Pinpoint the cell where the given text exists, returning its [X, Y] midpoint coordinate. 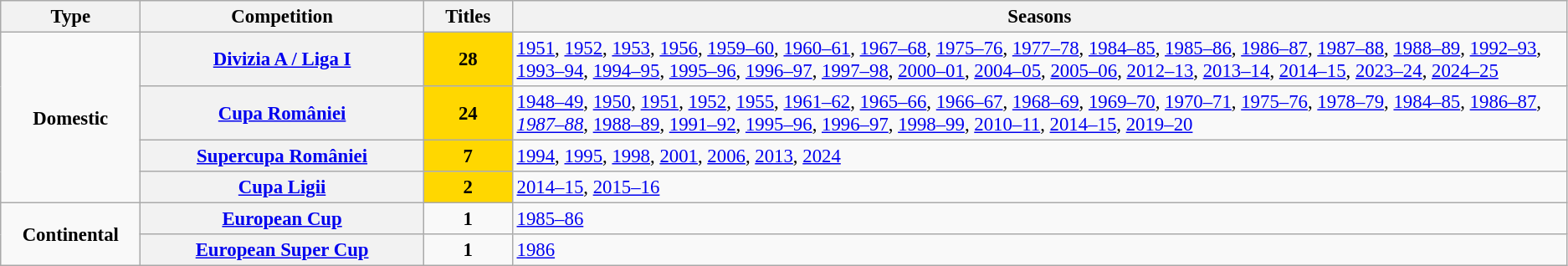
7 [468, 156]
1994, 1995, 1998, 2001, 2006, 2013, 2024 [1039, 156]
1985–86 [1039, 219]
Titles [468, 17]
24 [468, 114]
1986 [1039, 250]
Seasons [1039, 17]
Supercupa României [283, 156]
Type [70, 17]
Cupa Ligii [283, 187]
28 [468, 60]
European Super Cup [283, 250]
Continental [70, 234]
European Cup [283, 219]
2014–15, 2015–16 [1039, 187]
Competition [283, 17]
Cupa României [283, 114]
2 [468, 187]
Domestic [70, 118]
Divizia A / Liga I [283, 60]
